From the cell containing the given text, extract its center point as (x, y) coordinate. 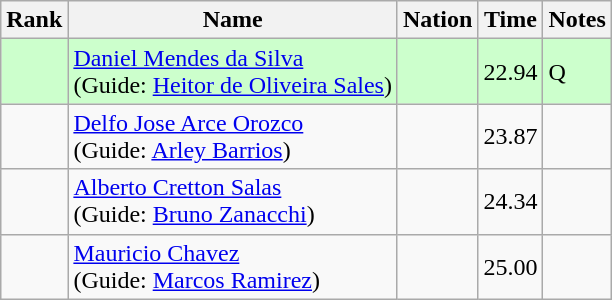
Rank (34, 20)
Time (510, 20)
22.94 (510, 72)
Q (577, 72)
Daniel Mendes da Silva(Guide: Heitor de Oliveira Sales) (233, 72)
Alberto Cretton Salas(Guide: Bruno Zanacchi) (233, 202)
23.87 (510, 136)
Name (233, 20)
24.34 (510, 202)
Mauricio Chavez(Guide: Marcos Ramirez) (233, 266)
Nation (437, 20)
Notes (577, 20)
25.00 (510, 266)
Delfo Jose Arce Orozco(Guide: Arley Barrios) (233, 136)
